Return (x, y) of the center of cell containing provided text 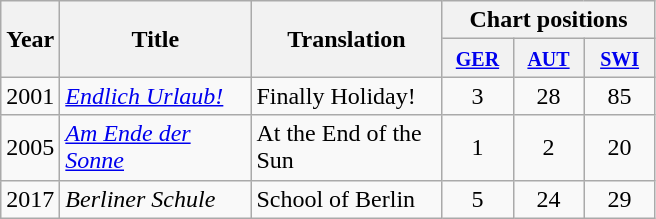
20 (620, 148)
Translation (346, 39)
29 (620, 199)
Title (156, 39)
SWI (620, 58)
School of Berlin (346, 199)
2005 (30, 148)
At the End of the Sun (346, 148)
1 (478, 148)
2017 (30, 199)
Chart positions (548, 20)
2001 (30, 96)
28 (548, 96)
2 (548, 148)
GER (478, 58)
Year (30, 39)
Finally Holiday! (346, 96)
Endlich Urlaub! (156, 96)
Berliner Schule (156, 199)
24 (548, 199)
85 (620, 96)
3 (478, 96)
AUT (548, 58)
Am Ende der Sonne (156, 148)
5 (478, 199)
